Return the [x, y] coordinate for the center point of the cell that contains the specified text.  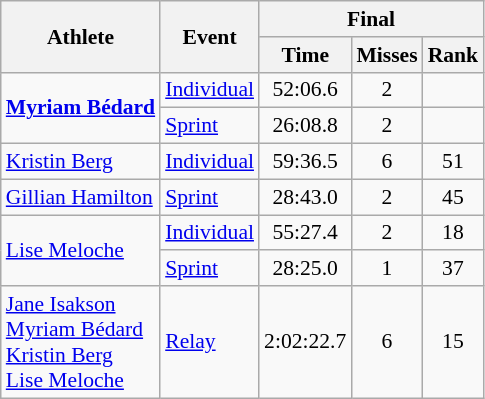
Myriam Bédard [80, 108]
15 [454, 342]
1 [386, 269]
Rank [454, 55]
26:08.8 [305, 126]
37 [454, 269]
2:02:22.7 [305, 342]
Relay [210, 342]
Kristin Berg [80, 162]
Lise Meloche [80, 250]
Gillian Hamilton [80, 197]
18 [454, 233]
59:36.5 [305, 162]
55:27.4 [305, 233]
52:06.6 [305, 90]
Misses [386, 55]
28:43.0 [305, 197]
Event [210, 36]
51 [454, 162]
45 [454, 197]
28:25.0 [305, 269]
Final [371, 19]
Jane Isakson Myriam Bédard Kristin Berg Lise Meloche [80, 342]
Time [305, 55]
Athlete [80, 36]
